Pinpoint the cell where the given text exists, returning its [X, Y] midpoint coordinate. 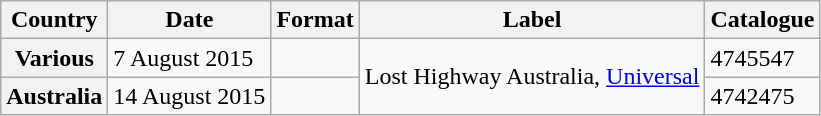
4745547 [762, 58]
4742475 [762, 96]
Lost Highway Australia, Universal [532, 77]
Label [532, 20]
7 August 2015 [190, 58]
Various [54, 58]
Country [54, 20]
Date [190, 20]
Format [315, 20]
Australia [54, 96]
14 August 2015 [190, 96]
Catalogue [762, 20]
